Pinpoint the cell where the given text exists, returning its (x, y) midpoint coordinate. 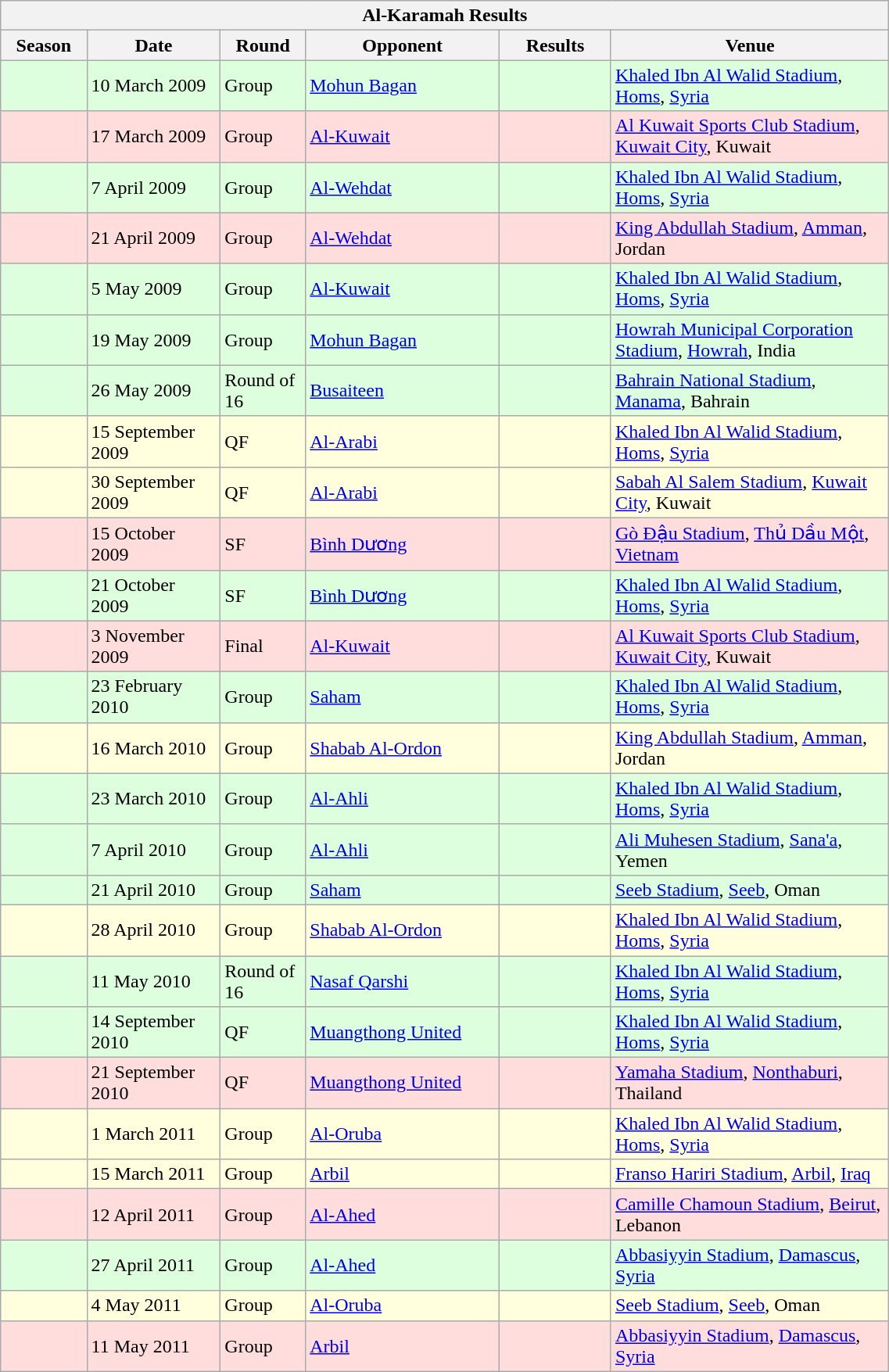
14 September 2010 (153, 1032)
Venue (749, 45)
Final (263, 646)
Al-Karamah Results (445, 16)
23 February 2010 (153, 697)
Date (153, 45)
Howrah Municipal Corporation Stadium, Howrah, India (749, 339)
10 March 2009 (153, 86)
Franso Hariri Stadium, Arbil, Iraq (749, 1174)
Ali Muhesen Stadium, Sana'a, Yemen (749, 849)
11 May 2010 (153, 980)
21 September 2010 (153, 1084)
23 March 2010 (153, 799)
Nasaf Qarshi (403, 980)
Round (263, 45)
Season (44, 45)
15 September 2009 (153, 441)
7 April 2009 (153, 188)
27 April 2011 (153, 1265)
Opponent (403, 45)
21 April 2010 (153, 890)
3 November 2009 (153, 646)
Bahrain National Stadium, Manama, Bahrain (749, 391)
4 May 2011 (153, 1306)
21 April 2009 (153, 238)
7 April 2010 (153, 849)
Busaiteen (403, 391)
26 May 2009 (153, 391)
5 May 2009 (153, 289)
Results (555, 45)
17 March 2009 (153, 136)
11 May 2011 (153, 1346)
1 March 2011 (153, 1134)
Sabah Al Salem Stadium, Kuwait City, Kuwait (749, 493)
Gò Đậu Stadium, Thủ Dầu Một, Vietnam (749, 544)
28 April 2010 (153, 930)
16 March 2010 (153, 747)
12 April 2011 (153, 1215)
30 September 2009 (153, 493)
21 October 2009 (153, 596)
19 May 2009 (153, 339)
15 October 2009 (153, 544)
15 March 2011 (153, 1174)
Yamaha Stadium, Nonthaburi, Thailand (749, 1084)
Camille Chamoun Stadium, Beirut, Lebanon (749, 1215)
